Pinpoint the cell where the given text exists, returning its (X, Y) midpoint coordinate. 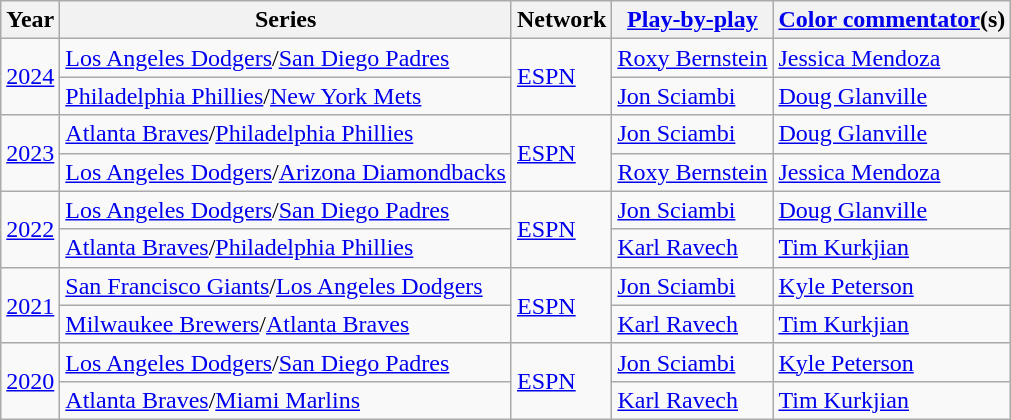
Philadelphia Phillies/New York Mets (286, 96)
Series (286, 20)
Atlanta Braves/Miami Marlins (286, 400)
Milwaukee Brewers/Atlanta Braves (286, 324)
San Francisco Giants/Los Angeles Dodgers (286, 286)
2023 (30, 153)
Play-by-play (692, 20)
Year (30, 20)
2020 (30, 381)
Network (561, 20)
2024 (30, 77)
Color commentator(s) (892, 20)
Los Angeles Dodgers/Arizona Diamondbacks (286, 172)
2021 (30, 305)
2022 (30, 229)
